Provide the (X, Y) coordinate of the cell's center where the given text is located.  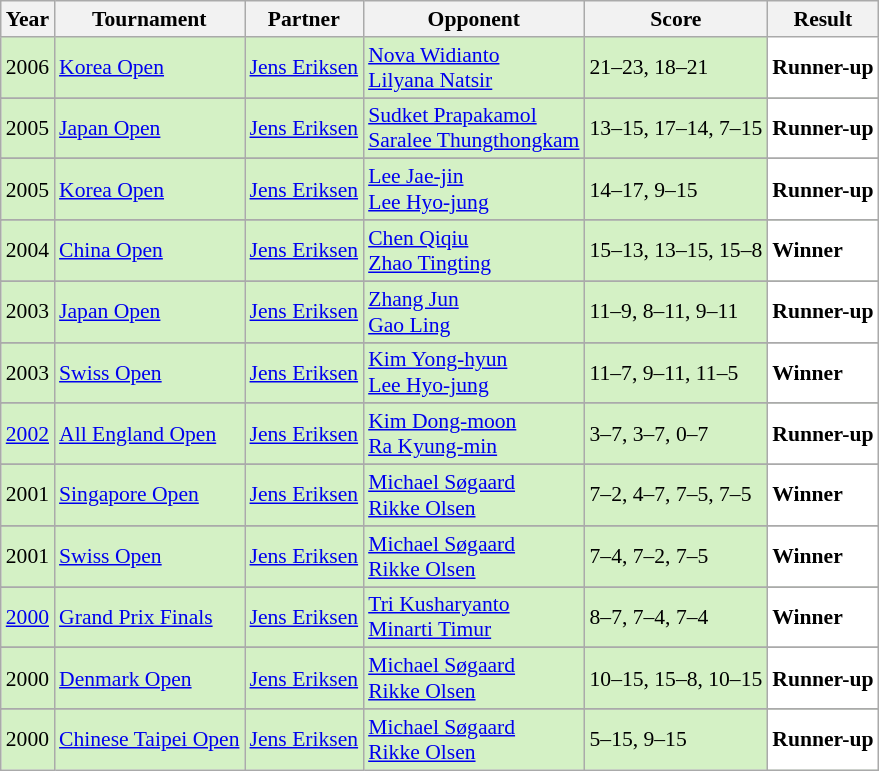
2006 (28, 68)
Kim Dong-moon Ra Kyung-min (474, 434)
21–23, 18–21 (676, 68)
Tournament (149, 19)
11–7, 9–11, 11–5 (676, 372)
14–17, 9–15 (676, 190)
Tri Kusharyanto Minarti Timur (474, 618)
China Open (149, 250)
Grand Prix Finals (149, 618)
Denmark Open (149, 678)
8–7, 7–4, 7–4 (676, 618)
Lee Jae-jin Lee Hyo-jung (474, 190)
7–4, 7–2, 7–5 (676, 556)
Singapore Open (149, 496)
Year (28, 19)
7–2, 4–7, 7–5, 7–5 (676, 496)
13–15, 17–14, 7–15 (676, 128)
2004 (28, 250)
Score (676, 19)
Chinese Taipei Open (149, 740)
10–15, 15–8, 10–15 (676, 678)
Zhang Jun Gao Ling (474, 312)
Result (822, 19)
3–7, 3–7, 0–7 (676, 434)
Opponent (474, 19)
15–13, 13–15, 15–8 (676, 250)
11–9, 8–11, 9–11 (676, 312)
Partner (304, 19)
5–15, 9–15 (676, 740)
All England Open (149, 434)
Chen Qiqiu Zhao Tingting (474, 250)
Kim Yong-hyun Lee Hyo-jung (474, 372)
2002 (28, 434)
Sudket Prapakamol Saralee Thungthongkam (474, 128)
Nova Widianto Lilyana Natsir (474, 68)
